Determine the [x, y] coordinate at the center of the cell enclosing the given text.  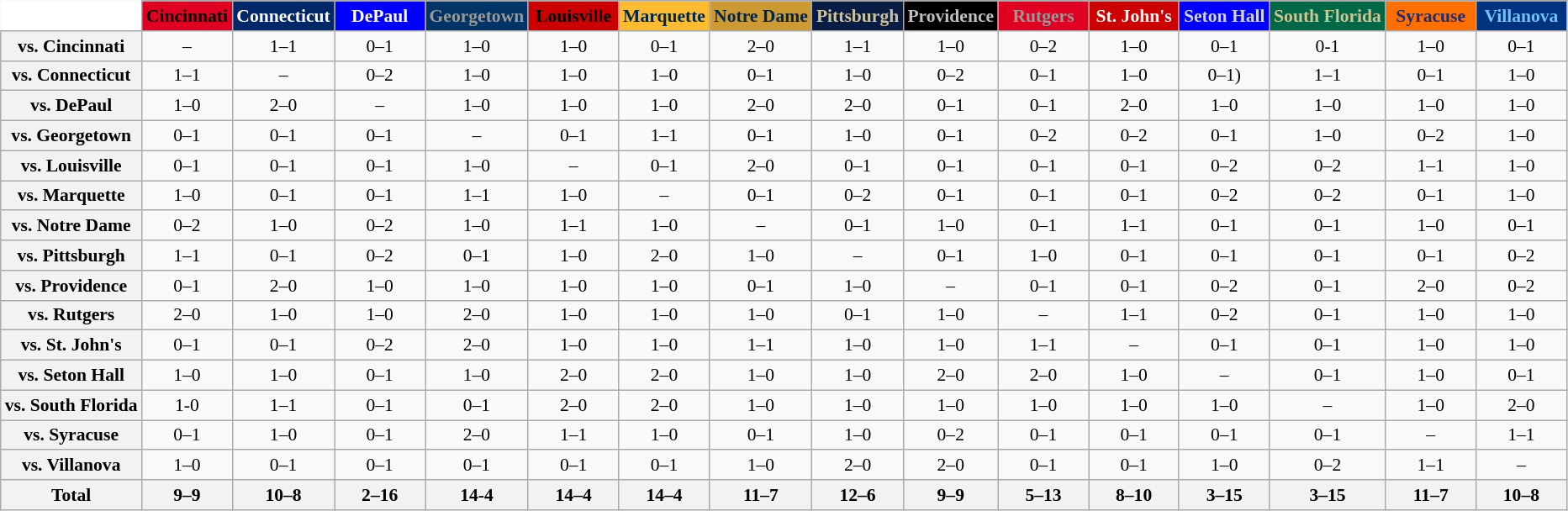
Villanova [1522, 16]
vs. Villanova [71, 466]
Marquette [664, 16]
14-4 [478, 495]
5–13 [1043, 495]
0–1) [1224, 76]
Georgetown [478, 16]
vs. South Florida [71, 405]
1-0 [187, 405]
vs. Cincinnati [71, 46]
12–6 [858, 495]
Providence [950, 16]
vs. DePaul [71, 106]
vs. Rutgers [71, 315]
Total [71, 495]
vs. Louisville [71, 166]
vs. Marquette [71, 196]
vs. St. John's [71, 345]
vs. Syracuse [71, 435]
vs. Seton Hall [71, 376]
St. John's [1134, 16]
DePaul [380, 16]
2–16 [380, 495]
8–10 [1134, 495]
Connecticut [283, 16]
vs. Georgetown [71, 136]
vs. Pittsburgh [71, 255]
Louisville [573, 16]
vs. Notre Dame [71, 226]
Rutgers [1043, 16]
Pittsburgh [858, 16]
0-1 [1328, 46]
Notre Dame [761, 16]
Cincinnati [187, 16]
vs. Connecticut [71, 76]
South Florida [1328, 16]
Syracuse [1431, 16]
Seton Hall [1224, 16]
vs. Providence [71, 286]
